Return [x, y] of the center of cell containing provided text 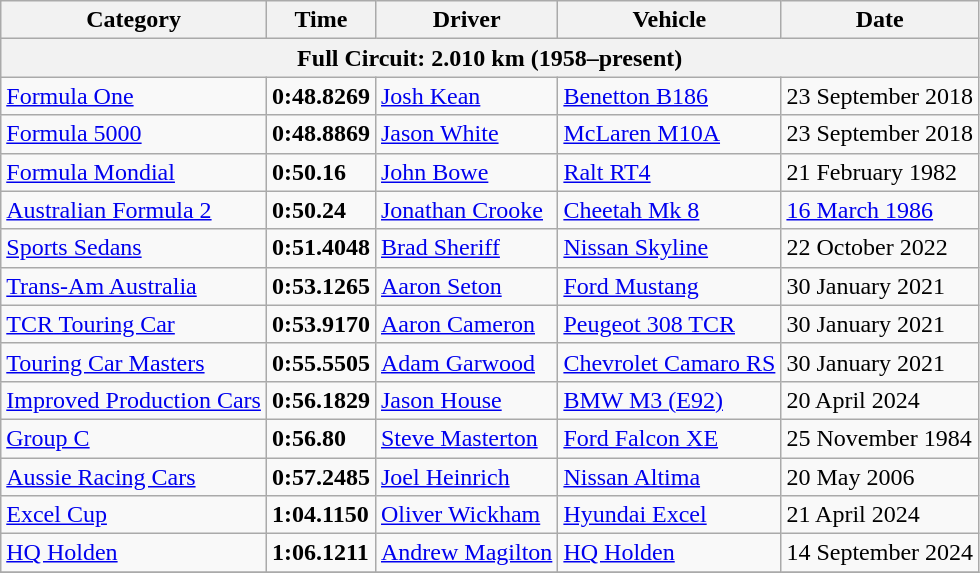
Date [880, 20]
Chevrolet Camaro RS [670, 362]
Touring Car Masters [134, 362]
0:56.80 [320, 438]
0:50.24 [320, 210]
Aaron Cameron [466, 324]
25 November 1984 [880, 438]
0:53.1265 [320, 286]
16 March 1986 [880, 210]
Ford Falcon XE [670, 438]
20 April 2024 [880, 400]
Group C [134, 438]
Cheetah Mk 8 [670, 210]
Formula 5000 [134, 134]
0:57.2485 [320, 477]
1:04.1150 [320, 515]
John Bowe [466, 172]
TCR Touring Car [134, 324]
14 September 2024 [880, 553]
0:55.5505 [320, 362]
0:48.8269 [320, 96]
Ralt RT4 [670, 172]
Ford Mustang [670, 286]
0:56.1829 [320, 400]
Aaron Seton [466, 286]
Hyundai Excel [670, 515]
Steve Masterton [466, 438]
21 April 2024 [880, 515]
1:06.1211 [320, 553]
0:50.16 [320, 172]
Vehicle [670, 20]
Brad Sheriff [466, 248]
Oliver Wickham [466, 515]
McLaren M10A [670, 134]
0:48.8869 [320, 134]
Formula Mondial [134, 172]
Josh Kean [466, 96]
Full Circuit: 2.010 km (1958–present) [490, 58]
Category [134, 20]
22 October 2022 [880, 248]
20 May 2006 [880, 477]
Australian Formula 2 [134, 210]
Joel Heinrich [466, 477]
0:53.9170 [320, 324]
Jason White [466, 134]
21 February 1982 [880, 172]
Aussie Racing Cars [134, 477]
Excel Cup [134, 515]
Adam Garwood [466, 362]
Benetton B186 [670, 96]
Peugeot 308 TCR [670, 324]
Jason House [466, 400]
Andrew Magilton [466, 553]
Time [320, 20]
0:51.4048 [320, 248]
Driver [466, 20]
Nissan Altima [670, 477]
Sports Sedans [134, 248]
Nissan Skyline [670, 248]
Formula One [134, 96]
BMW M3 (E92) [670, 400]
Trans-Am Australia [134, 286]
Improved Production Cars [134, 400]
Jonathan Crooke [466, 210]
